Scan for the cell matching the given text and deliver its [x, y] coordinate at center. 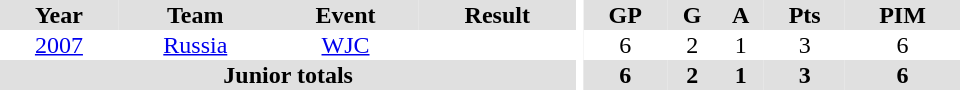
Junior totals [288, 75]
Year [59, 15]
Team [196, 15]
Event [346, 15]
Russia [196, 45]
2007 [59, 45]
PIM [902, 15]
Pts [804, 15]
Result [497, 15]
WJC [346, 45]
G [692, 15]
A [740, 15]
GP [625, 15]
